Locate the cell with the specified text and output its [x, y] center coordinate. 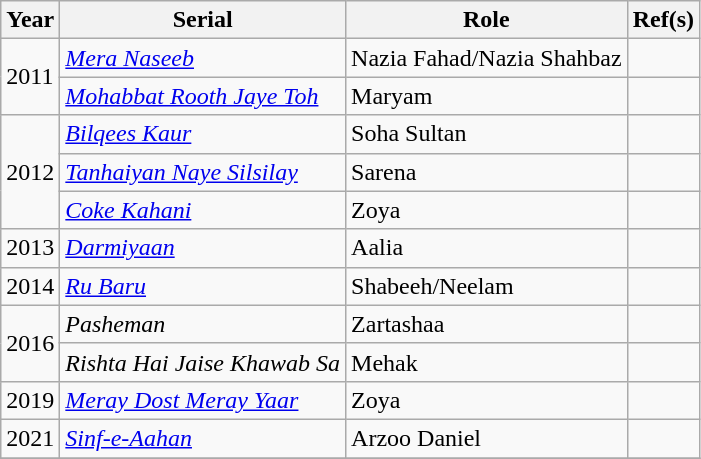
Sinf-e-Aahan [203, 438]
Ru Baru [203, 286]
Serial [203, 20]
Rishta Hai Jaise Khawab Sa [203, 362]
Year [30, 20]
2019 [30, 400]
2011 [30, 77]
2014 [30, 286]
Mehak [487, 362]
Nazia Fahad/Nazia Shahbaz [487, 58]
Ref(s) [663, 20]
2016 [30, 343]
Aalia [487, 248]
Mera Naseeb [203, 58]
Pasheman [203, 324]
Mohabbat Rooth Jaye Toh [203, 96]
2012 [30, 172]
Soha Sultan [487, 134]
Role [487, 20]
Meray Dost Meray Yaar [203, 400]
Coke Kahani [203, 210]
Sarena [487, 172]
Darmiyaan [203, 248]
Zartashaa [487, 324]
Arzoo Daniel [487, 438]
Bilqees Kaur [203, 134]
2021 [30, 438]
Shabeeh/Neelam [487, 286]
Tanhaiyan Naye Silsilay [203, 172]
2013 [30, 248]
Maryam [487, 96]
